Return the [x, y] coordinate for the center point of the cell that contains the specified text.  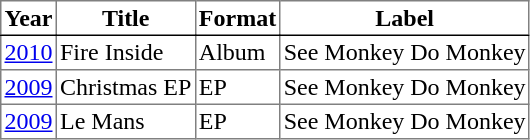
Format [238, 18]
2010 [29, 52]
Title [126, 18]
Year [29, 18]
Album [238, 52]
Christmas EP [126, 87]
Le Mans [126, 121]
Label [404, 18]
Fire Inside [126, 52]
